Identify which cell holds the provided text, then report its [X, Y] central coordinate. 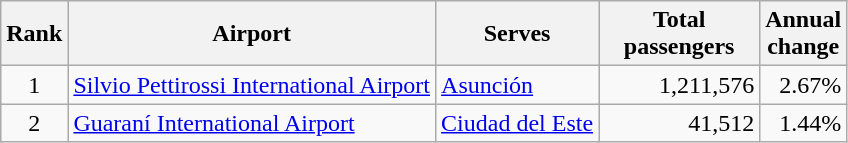
Totalpassengers [680, 34]
Annualchange [804, 34]
Ciudad del Este [518, 123]
1 [34, 85]
Rank [34, 34]
41,512 [680, 123]
Silvio Pettirossi International Airport [252, 85]
2 [34, 123]
1.44% [804, 123]
Guaraní International Airport [252, 123]
Airport [252, 34]
2.67% [804, 85]
Serves [518, 34]
1,211,576 [680, 85]
Asunción [518, 85]
